Return the (X, Y) coordinate for the center point of the cell that contains the specified text.  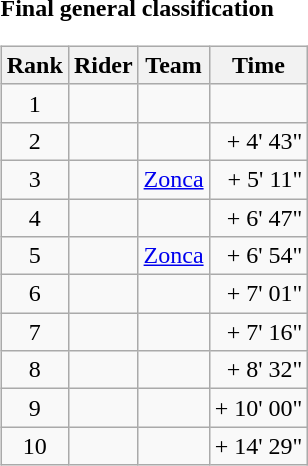
+ 7' 01" (258, 294)
7 (34, 332)
8 (34, 370)
6 (34, 294)
9 (34, 408)
+ 5' 11" (258, 179)
+ 6' 47" (258, 217)
Rider (103, 65)
4 (34, 217)
Time (258, 65)
5 (34, 256)
Rank (34, 65)
10 (34, 446)
+ 6' 54" (258, 256)
+ 7' 16" (258, 332)
3 (34, 179)
+ 8' 32" (258, 370)
+ 14' 29" (258, 446)
1 (34, 103)
+ 10' 00" (258, 408)
+ 4' 43" (258, 141)
Team (174, 65)
2 (34, 141)
